From the cell containing the given text, extract its center point as (X, Y) coordinate. 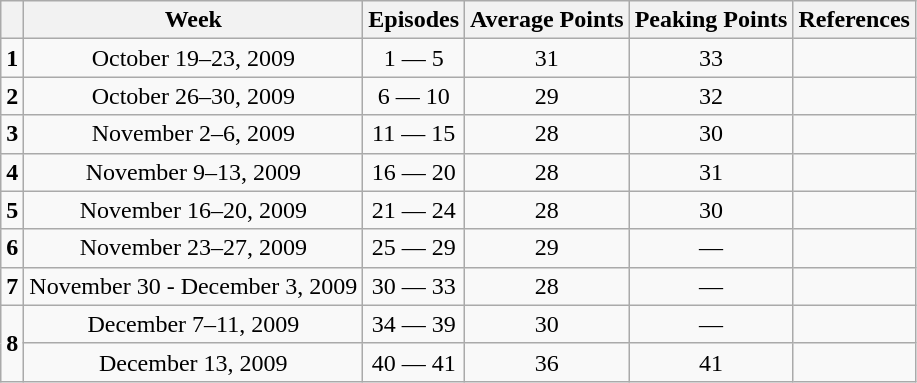
Average Points (548, 20)
December 7–11, 2009 (194, 324)
6 — 10 (414, 96)
October 19–23, 2009 (194, 58)
November 30 - December 3, 2009 (194, 286)
Episodes (414, 20)
References (854, 20)
4 (12, 172)
30 — 33 (414, 286)
16 — 20 (414, 172)
11 — 15 (414, 134)
33 (711, 58)
November 2–6, 2009 (194, 134)
40 — 41 (414, 362)
Peaking Points (711, 20)
December 13, 2009 (194, 362)
Week (194, 20)
November 23–27, 2009 (194, 248)
6 (12, 248)
1 (12, 58)
1 — 5 (414, 58)
25 — 29 (414, 248)
October 26–30, 2009 (194, 96)
32 (711, 96)
5 (12, 210)
36 (548, 362)
3 (12, 134)
34 — 39 (414, 324)
November 9–13, 2009 (194, 172)
2 (12, 96)
November 16–20, 2009 (194, 210)
8 (12, 343)
41 (711, 362)
7 (12, 286)
21 — 24 (414, 210)
